Pinpoint the cell where the given text exists, returning its [x, y] midpoint coordinate. 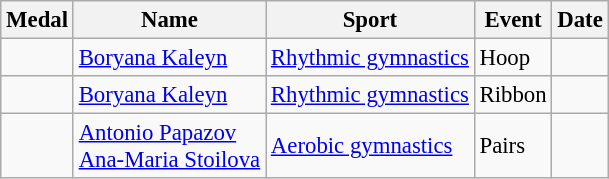
Event [513, 20]
Date [580, 20]
Pairs [513, 146]
Hoop [513, 58]
Name [169, 20]
Medal [38, 20]
Ribbon [513, 95]
Sport [370, 20]
Aerobic gymnastics [370, 146]
Antonio Papazov Ana-Maria Stoilova [169, 146]
